Provide the (x, y) coordinate of the cell's center where the given text is located.  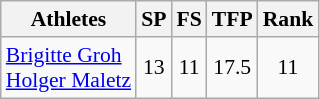
FS (188, 19)
13 (154, 68)
TFP (232, 19)
SP (154, 19)
17.5 (232, 68)
Brigitte GrohHolger Maletz (68, 68)
Athletes (68, 19)
Rank (288, 19)
